Return the (X, Y) coordinate for the center point of the cell that contains the specified text.  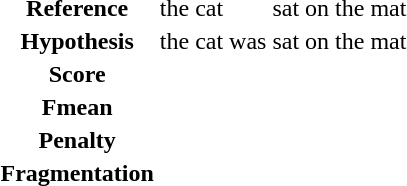
was (248, 41)
on (318, 41)
sat (286, 41)
cat (210, 41)
